Determine the (x, y) coordinate at the center of the cell enclosing the given text.  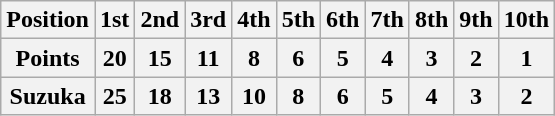
2nd (160, 20)
Position (48, 20)
7th (387, 20)
10 (254, 96)
13 (208, 96)
20 (114, 58)
25 (114, 96)
1st (114, 20)
Points (48, 58)
9th (476, 20)
5th (298, 20)
10th (526, 20)
4th (254, 20)
1 (526, 58)
15 (160, 58)
6th (343, 20)
11 (208, 58)
3rd (208, 20)
8th (431, 20)
Suzuka (48, 96)
18 (160, 96)
